Output the (x, y) coordinate of the center of the cell containing the given text.  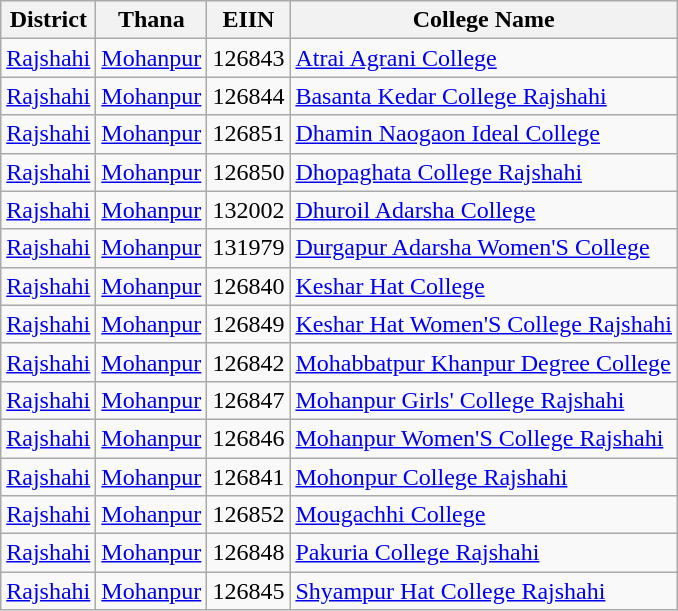
Pakuria College Rajshahi (484, 553)
126848 (248, 553)
Thana (152, 20)
126845 (248, 591)
126849 (248, 324)
Dhopaghata College Rajshahi (484, 172)
126841 (248, 477)
Dhamin Naogaon Ideal College (484, 134)
Mougachhi College (484, 515)
126851 (248, 134)
Dhuroil Adarsha College (484, 210)
126847 (248, 400)
District (48, 20)
Mohanpur Women'S College Rajshahi (484, 438)
Atrai Agrani College (484, 58)
Mohabbatpur Khanpur Degree College (484, 362)
131979 (248, 248)
132002 (248, 210)
Durgapur Adarsha Women'S College (484, 248)
126842 (248, 362)
126846 (248, 438)
126850 (248, 172)
College Name (484, 20)
126844 (248, 96)
Mohonpur College Rajshahi (484, 477)
Basanta Kedar College Rajshahi (484, 96)
Mohanpur Girls' College Rajshahi (484, 400)
126840 (248, 286)
126852 (248, 515)
126843 (248, 58)
Keshar Hat Women'S College Rajshahi (484, 324)
EIIN (248, 20)
Keshar Hat College (484, 286)
Shyampur Hat College Rajshahi (484, 591)
